Return the (x, y) coordinate for the center point of the cell that contains the specified text.  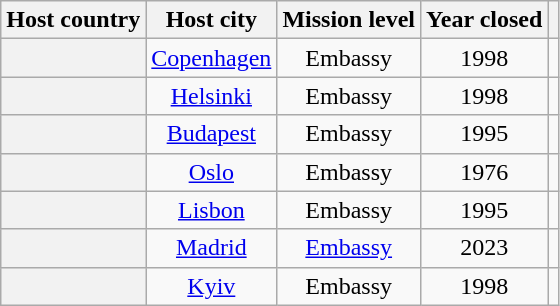
Mission level (349, 20)
Copenhagen (212, 58)
Host country (74, 20)
Madrid (212, 248)
Host city (212, 20)
1976 (484, 172)
Year closed (484, 20)
Lisbon (212, 210)
Kyiv (212, 286)
Oslo (212, 172)
Budapest (212, 134)
Helsinki (212, 96)
2023 (484, 248)
